Scan for the cell matching the given text and deliver its (X, Y) coordinate at center. 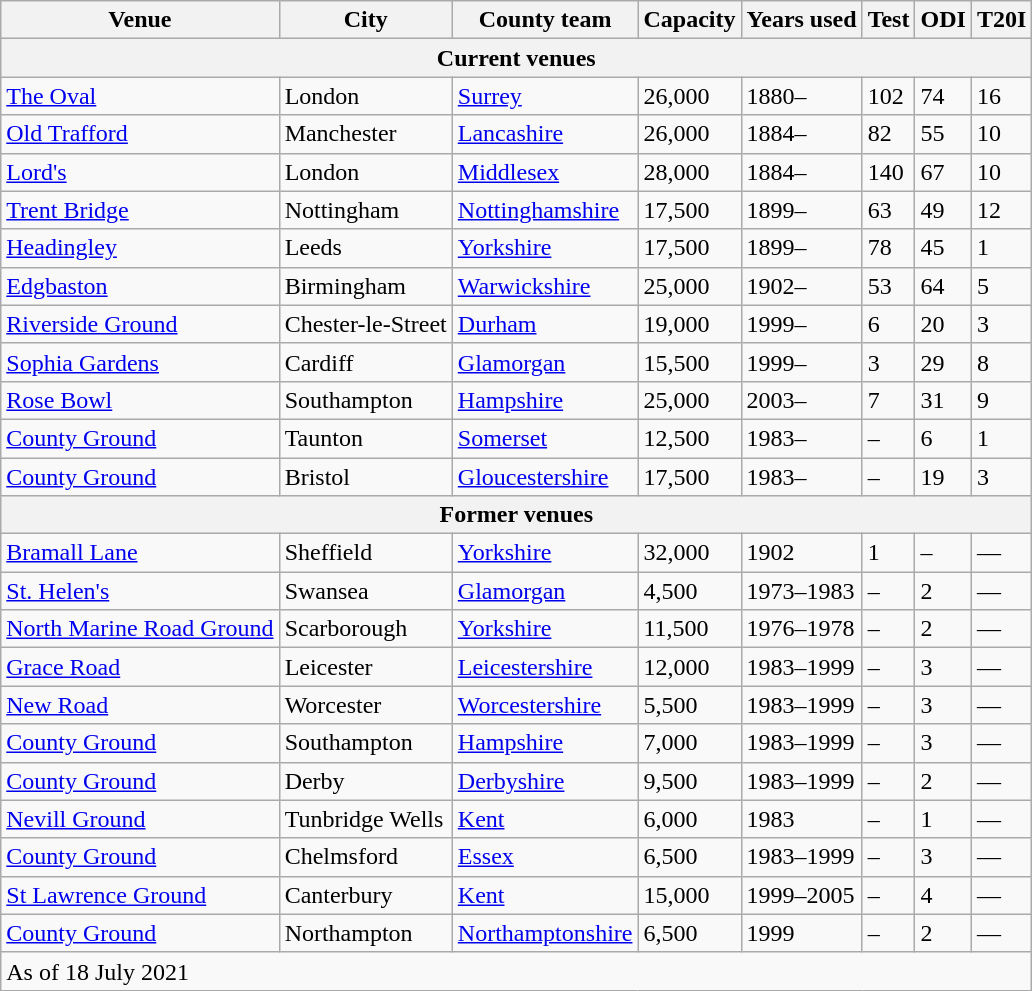
Middlesex (545, 172)
Nevill Ground (140, 819)
7,000 (690, 743)
11,500 (690, 629)
78 (888, 248)
As of 18 July 2021 (516, 971)
Test (888, 20)
Canterbury (366, 895)
63 (888, 210)
Surrey (545, 96)
Leicester (366, 667)
16 (1001, 96)
19,000 (690, 324)
1976–1978 (802, 629)
Years used (802, 20)
St Lawrence Ground (140, 895)
St. Helen's (140, 591)
1902– (802, 286)
Lancashire (545, 134)
Taunton (366, 438)
82 (888, 134)
Edgbaston (140, 286)
67 (943, 172)
Warwickshire (545, 286)
T20I (1001, 20)
Worcestershire (545, 705)
9,500 (690, 781)
12 (1001, 210)
Grace Road (140, 667)
Trent Bridge (140, 210)
49 (943, 210)
City (366, 20)
1902 (802, 553)
Nottinghamshire (545, 210)
1983 (802, 819)
1999 (802, 933)
Birmingham (366, 286)
Rose Bowl (140, 400)
12,000 (690, 667)
55 (943, 134)
Bristol (366, 477)
15,000 (690, 895)
Derbyshire (545, 781)
County team (545, 20)
Worcester (366, 705)
1880– (802, 96)
Northamptonshire (545, 933)
North Marine Road Ground (140, 629)
20 (943, 324)
15,500 (690, 362)
4 (943, 895)
4,500 (690, 591)
8 (1001, 362)
32,000 (690, 553)
45 (943, 248)
2003– (802, 400)
Leeds (366, 248)
New Road (140, 705)
Essex (545, 857)
Sheffield (366, 553)
Lord's (140, 172)
140 (888, 172)
31 (943, 400)
The Oval (140, 96)
Gloucestershire (545, 477)
ODI (943, 20)
Cardiff (366, 362)
Tunbridge Wells (366, 819)
Venue (140, 20)
Capacity (690, 20)
Leicestershire (545, 667)
Durham (545, 324)
7 (888, 400)
29 (943, 362)
9 (1001, 400)
74 (943, 96)
28,000 (690, 172)
Riverside Ground (140, 324)
1999–2005 (802, 895)
6,000 (690, 819)
Somerset (545, 438)
53 (888, 286)
Bramall Lane (140, 553)
Old Trafford (140, 134)
12,500 (690, 438)
Chelmsford (366, 857)
Northampton (366, 933)
Current venues (516, 58)
5,500 (690, 705)
Sophia Gardens (140, 362)
Scarborough (366, 629)
Manchester (366, 134)
64 (943, 286)
102 (888, 96)
Nottingham (366, 210)
Headingley (140, 248)
Chester-le-Street (366, 324)
1973–1983 (802, 591)
5 (1001, 286)
Swansea (366, 591)
Derby (366, 781)
Former venues (516, 515)
19 (943, 477)
